Find where the given text appears and provide that cell's center as [x, y] coordinate. 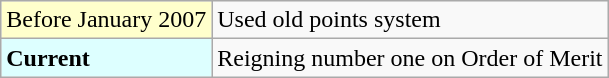
Current [106, 58]
Used old points system [410, 20]
Before January 2007 [106, 20]
Reigning number one on Order of Merit [410, 58]
